Extract the (x, y) coordinate from the center of the cell holding the provided text.  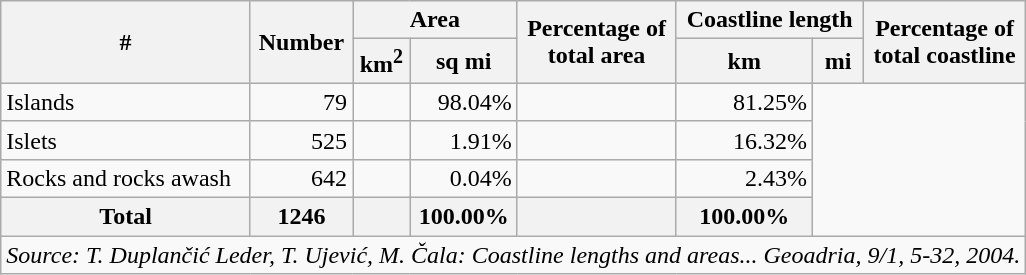
km (744, 62)
2.43% (744, 178)
Total (126, 217)
Percentage of total coastline (944, 42)
Rocks and rocks awash (126, 178)
Coastline length (770, 20)
Source: T. Duplančić Leder, T. Ujević, M. Čala: Coastline lengths and areas... Geoadria, 9/1, 5-32, 2004. (514, 255)
1246 (301, 217)
# (126, 42)
79 (301, 102)
mi (838, 62)
1.91% (464, 140)
Islets (126, 140)
16.32% (744, 140)
81.25% (744, 102)
Number (301, 42)
525 (301, 140)
Islands (126, 102)
0.04% (464, 178)
98.04% (464, 102)
Percentage of total area (596, 42)
642 (301, 178)
sq mi (464, 62)
Area (434, 20)
km2 (381, 62)
